Find where the given text appears and provide that cell's center as [X, Y] coordinate. 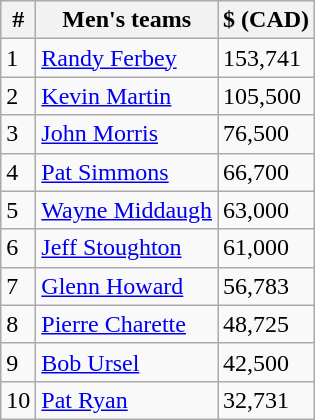
7 [18, 286]
10 [18, 400]
Kevin Martin [127, 96]
Pat Ryan [127, 400]
Glenn Howard [127, 286]
Pierre Charette [127, 324]
Bob Ursel [127, 362]
Jeff Stoughton [127, 248]
Pat Simmons [127, 172]
76,500 [266, 134]
Randy Ferbey [127, 58]
105,500 [266, 96]
5 [18, 210]
1 [18, 58]
63,000 [266, 210]
56,783 [266, 286]
42,500 [266, 362]
# [18, 20]
8 [18, 324]
4 [18, 172]
$ (CAD) [266, 20]
2 [18, 96]
153,741 [266, 58]
48,725 [266, 324]
9 [18, 362]
61,000 [266, 248]
66,700 [266, 172]
3 [18, 134]
Wayne Middaugh [127, 210]
6 [18, 248]
32,731 [266, 400]
John Morris [127, 134]
Men's teams [127, 20]
